Pinpoint the cell where the given text exists, returning its [X, Y] midpoint coordinate. 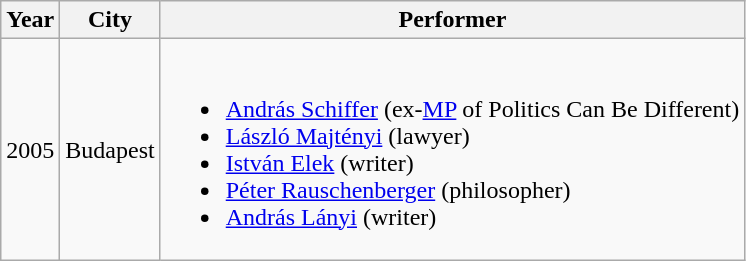
City [110, 20]
Year [30, 20]
Budapest [110, 150]
2005 [30, 150]
Performer [452, 20]
